Detect which cell encompasses the target text, then output its (X, Y) center coordinate. 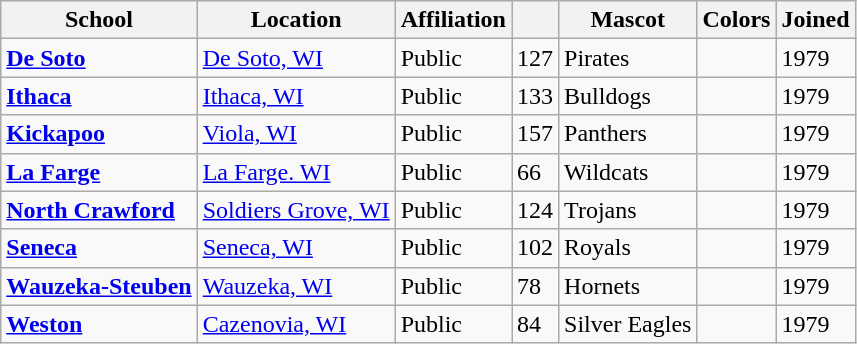
Soldiers Grove, WI (296, 210)
Wauzeka-Steuben (99, 286)
Wildcats (628, 172)
102 (536, 248)
Seneca (99, 248)
Affiliation (453, 20)
Panthers (628, 134)
157 (536, 134)
124 (536, 210)
Seneca, WI (296, 248)
Royals (628, 248)
Trojans (628, 210)
Cazenovia, WI (296, 324)
Location (296, 20)
133 (536, 96)
Kickapoo (99, 134)
Mascot (628, 20)
Weston (99, 324)
Silver Eagles (628, 324)
127 (536, 58)
Bulldogs (628, 96)
Wauzeka, WI (296, 286)
Joined (816, 20)
La Farge (99, 172)
Hornets (628, 286)
Viola, WI (296, 134)
School (99, 20)
La Farge. WI (296, 172)
Colors (736, 20)
Pirates (628, 58)
84 (536, 324)
North Crawford (99, 210)
Ithaca (99, 96)
De Soto (99, 58)
66 (536, 172)
Ithaca, WI (296, 96)
De Soto, WI (296, 58)
78 (536, 286)
